Output the [X, Y] coordinate of the center of the cell containing the given text.  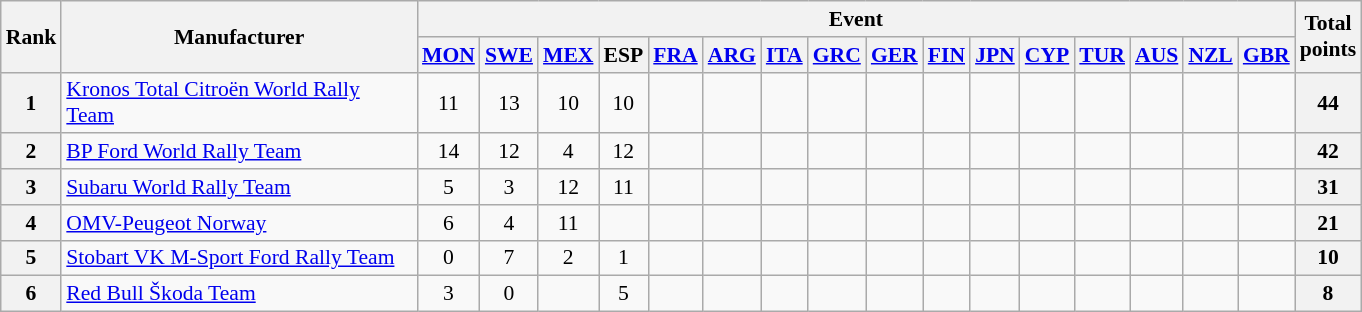
Stobart VK M-Sport Ford Rally Team [239, 258]
NZL [1210, 55]
CYP [1047, 55]
31 [1328, 187]
SWE [509, 55]
OMV-Peugeot Norway [239, 223]
Kronos Total Citroën World Rally Team [239, 102]
Subaru World Rally Team [239, 187]
8 [1328, 294]
7 [509, 258]
GRC [837, 55]
GER [894, 55]
MON [448, 55]
MEX [568, 55]
ARG [732, 55]
Event [856, 19]
BP Ford World Rally Team [239, 152]
44 [1328, 102]
JPN [995, 55]
14 [448, 152]
AUS [1156, 55]
ITA [784, 55]
GBR [1266, 55]
Totalpoints [1328, 36]
TUR [1102, 55]
42 [1328, 152]
21 [1328, 223]
ESP [623, 55]
FRA [675, 55]
Rank [32, 36]
Manufacturer [239, 36]
Red Bull Škoda Team [239, 294]
FIN [946, 55]
13 [509, 102]
